Return the (x, y) coordinate for the center point of the cell that contains the specified text.  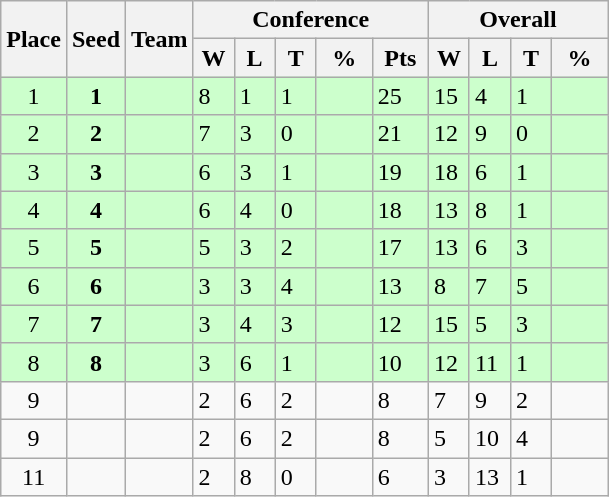
25 (400, 96)
19 (400, 172)
Place (34, 39)
Conference (310, 20)
Overall (518, 20)
21 (400, 134)
Pts (400, 58)
Team (160, 39)
17 (400, 248)
Seed (96, 39)
